From the cell containing the given text, extract its center point as [x, y] coordinate. 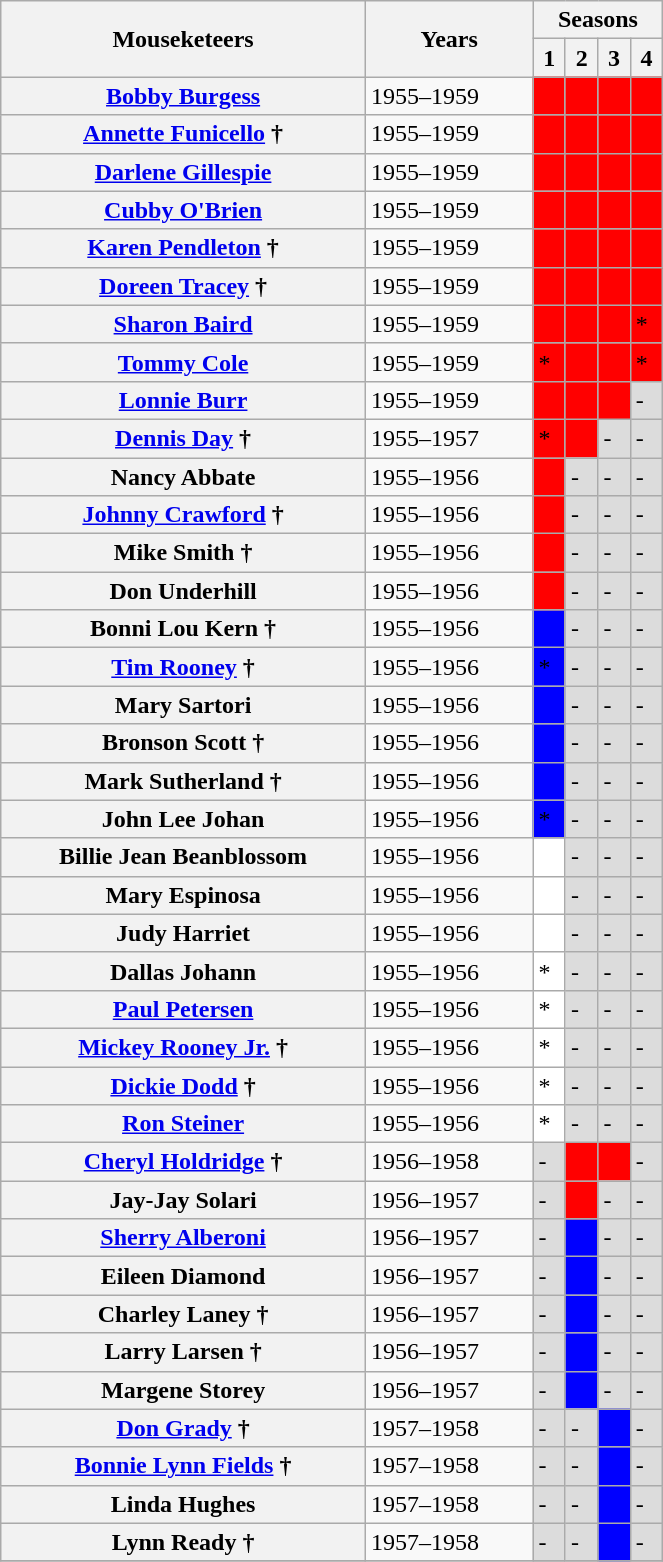
Larry Larsen † [184, 1352]
Darlene Gillespie [184, 172]
Charley Laney † [184, 1314]
2 [581, 58]
Margene Storey [184, 1390]
Annette Funicello † [184, 134]
Mark Sutherland † [184, 781]
Judy Harriet [184, 933]
Sharon Baird [184, 324]
Dickie Dodd † [184, 1085]
Mickey Rooney Jr. † [184, 1047]
Jay-Jay Solari [184, 1200]
Mary Sartori [184, 705]
Dennis Day † [184, 438]
Linda Hughes [184, 1504]
Don Grady † [184, 1428]
1956–1958 [449, 1162]
3 [614, 58]
Seasons [598, 20]
Mouseketeers [184, 39]
Bonnie Lynn Fields † [184, 1466]
Bonni Lou Kern † [184, 629]
Paul Petersen [184, 1009]
Doreen Tracey † [184, 286]
4 [646, 58]
Bronson Scott † [184, 743]
Nancy Abbate [184, 477]
Dallas Johann [184, 971]
Mike Smith † [184, 553]
1 [549, 58]
Bobby Burgess [184, 96]
Sherry Alberoni [184, 1238]
Cubby O'Brien [184, 210]
Karen Pendleton † [184, 248]
Don Underhill [184, 591]
Lynn Ready † [184, 1542]
Years [449, 39]
Mary Espinosa [184, 895]
John Lee Johan [184, 819]
Tommy Cole [184, 362]
Eileen Diamond [184, 1276]
Johnny Crawford † [184, 515]
Ron Steiner [184, 1124]
1955–1957 [449, 438]
Cheryl Holdridge † [184, 1162]
Lonnie Burr [184, 400]
Tim Rooney † [184, 667]
Billie Jean Beanblossom [184, 857]
